Detect which cell encompasses the target text, then output its (X, Y) center coordinate. 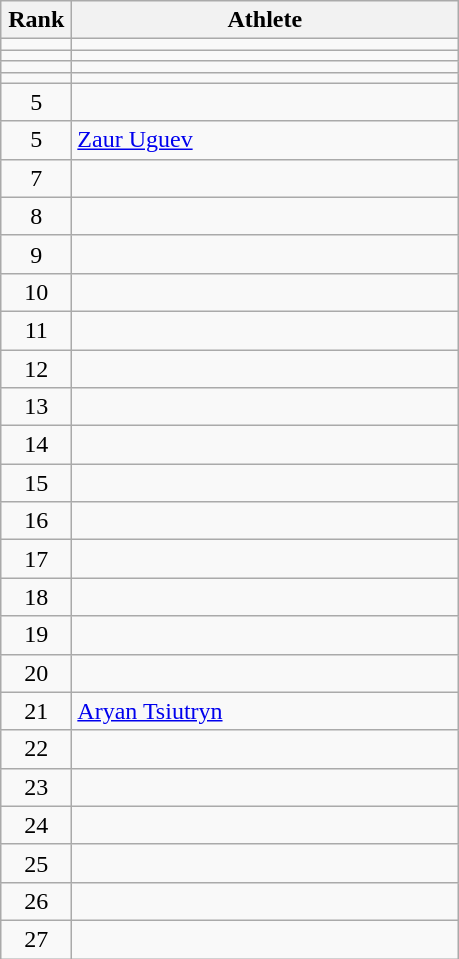
12 (36, 369)
19 (36, 635)
Athlete (265, 20)
26 (36, 901)
10 (36, 292)
20 (36, 673)
16 (36, 521)
18 (36, 597)
Zaur Uguev (265, 140)
25 (36, 863)
24 (36, 825)
7 (36, 178)
9 (36, 254)
Rank (36, 20)
8 (36, 216)
23 (36, 787)
15 (36, 483)
27 (36, 939)
13 (36, 407)
22 (36, 749)
Aryan Tsiutryn (265, 711)
17 (36, 559)
14 (36, 445)
11 (36, 330)
21 (36, 711)
